Return [X, Y] of the center of cell containing provided text 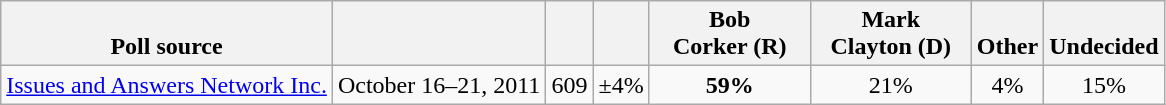
MarkClayton (D) [890, 34]
4% [1007, 85]
±4% [621, 85]
Undecided [1104, 34]
609 [570, 85]
BobCorker (R) [730, 34]
15% [1104, 85]
Poll source [167, 34]
21% [890, 85]
October 16–21, 2011 [438, 85]
Issues and Answers Network Inc. [167, 85]
Other [1007, 34]
59% [730, 85]
